For the text-containing cell, return its midpoint in (x, y) coordinate format. 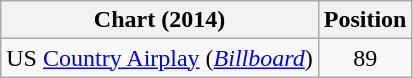
Chart (2014) (160, 20)
US Country Airplay (Billboard) (160, 58)
Position (365, 20)
89 (365, 58)
